Capture the cell that displays the provided text and extract its (X, Y) central coordinate. 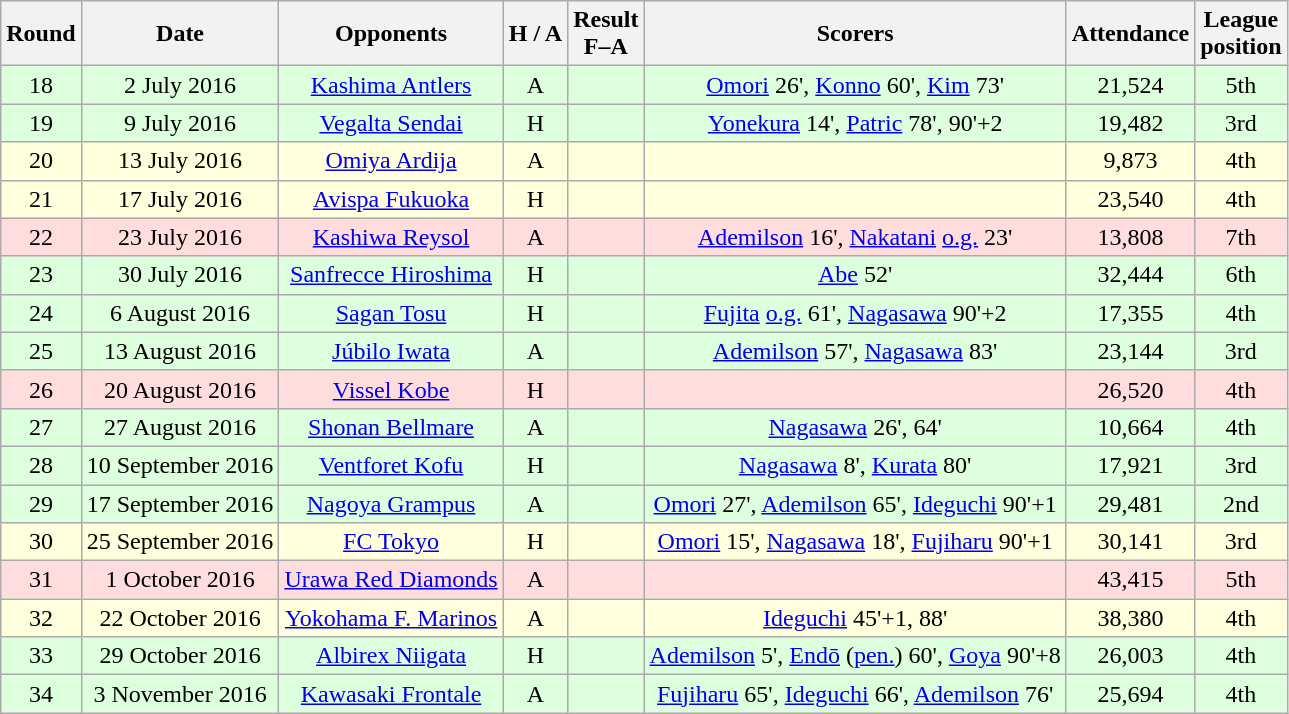
19,482 (1130, 123)
Albirex Niigata (391, 656)
Ideguchi 45'+1, 88' (855, 618)
38,380 (1130, 618)
23 July 2016 (180, 237)
2 July 2016 (180, 85)
Nagasawa 26', 64' (855, 427)
Ademilson 57', Nagasawa 83' (855, 351)
Fujiharu 65', Ideguchi 66', Ademilson 76' (855, 694)
Kawasaki Frontale (391, 694)
30,141 (1130, 542)
Júbilo Iwata (391, 351)
23,540 (1130, 199)
22 October 2016 (180, 618)
17,355 (1130, 313)
Attendance (1130, 34)
10,664 (1130, 427)
27 August 2016 (180, 427)
H / A (535, 34)
20 (41, 161)
Yokohama F. Marinos (391, 618)
10 September 2016 (180, 465)
34 (41, 694)
29 (41, 503)
25 September 2016 (180, 542)
3 November 2016 (180, 694)
Kashiwa Reysol (391, 237)
32 (41, 618)
21 (41, 199)
Sanfrecce Hiroshima (391, 275)
Round (41, 34)
17 July 2016 (180, 199)
Sagan Tosu (391, 313)
Kashima Antlers (391, 85)
27 (41, 427)
26,003 (1130, 656)
23 (41, 275)
23,144 (1130, 351)
Ventforet Kofu (391, 465)
17 September 2016 (180, 503)
29,481 (1130, 503)
6th (1241, 275)
7th (1241, 237)
17,921 (1130, 465)
24 (41, 313)
ResultF–A (606, 34)
Nagasawa 8', Kurata 80' (855, 465)
Yonekura 14', Patric 78', 90'+2 (855, 123)
Opponents (391, 34)
6 August 2016 (180, 313)
Fujita o.g. 61', Nagasawa 90'+2 (855, 313)
2nd (1241, 503)
Omori 15', Nagasawa 18', Fujiharu 90'+1 (855, 542)
13,808 (1130, 237)
1 October 2016 (180, 580)
28 (41, 465)
29 October 2016 (180, 656)
25,694 (1130, 694)
Avispa Fukuoka (391, 199)
19 (41, 123)
9,873 (1130, 161)
FC Tokyo (391, 542)
Omori 27', Ademilson 65', Ideguchi 90'+1 (855, 503)
18 (41, 85)
31 (41, 580)
Vissel Kobe (391, 389)
Date (180, 34)
33 (41, 656)
43,415 (1130, 580)
22 (41, 237)
Nagoya Grampus (391, 503)
30 July 2016 (180, 275)
Ademilson 5', Endō (pen.) 60', Goya 90'+8 (855, 656)
30 (41, 542)
Abe 52' (855, 275)
26 (41, 389)
Scorers (855, 34)
Vegalta Sendai (391, 123)
Leagueposition (1241, 34)
13 August 2016 (180, 351)
Shonan Bellmare (391, 427)
Urawa Red Diamonds (391, 580)
32,444 (1130, 275)
20 August 2016 (180, 389)
Omiya Ardija (391, 161)
9 July 2016 (180, 123)
25 (41, 351)
26,520 (1130, 389)
Omori 26', Konno 60', Kim 73' (855, 85)
21,524 (1130, 85)
Ademilson 16', Nakatani o.g. 23' (855, 237)
13 July 2016 (180, 161)
